From the cell containing the given text, extract its center point as [x, y] coordinate. 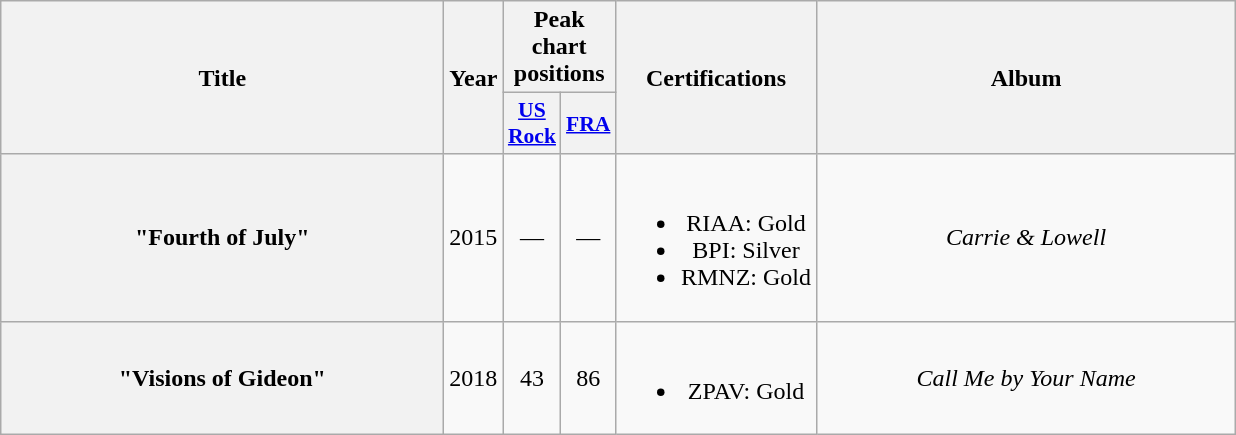
Peak chart positions [560, 47]
43 [532, 378]
FRA [588, 124]
Carrie & Lowell [1026, 238]
86 [588, 378]
Album [1026, 78]
2015 [474, 238]
Call Me by Your Name [1026, 378]
2018 [474, 378]
"Fourth of July" [222, 238]
Year [474, 78]
Title [222, 78]
"Visions of Gideon" [222, 378]
Certifications [716, 78]
RIAA: GoldBPI: SilverRMNZ: Gold [716, 238]
ZPAV: Gold [716, 378]
USRock [532, 124]
